Provide the (X, Y) coordinate of the cell's center where the given text is located.  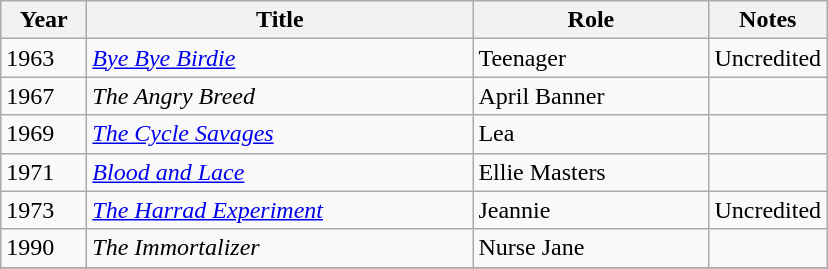
The Cycle Savages (280, 134)
Bye Bye Birdie (280, 58)
The Harrad Experiment (280, 210)
Teenager (591, 58)
Year (44, 20)
1971 (44, 172)
1990 (44, 248)
1973 (44, 210)
Jeannie (591, 210)
1963 (44, 58)
Blood and Lace (280, 172)
Role (591, 20)
The Angry Breed (280, 96)
1967 (44, 96)
Notes (768, 20)
Nurse Jane (591, 248)
Title (280, 20)
1969 (44, 134)
Lea (591, 134)
April Banner (591, 96)
Ellie Masters (591, 172)
The Immortalizer (280, 248)
